Return the (x, y) coordinate for the center point of the cell that contains the specified text.  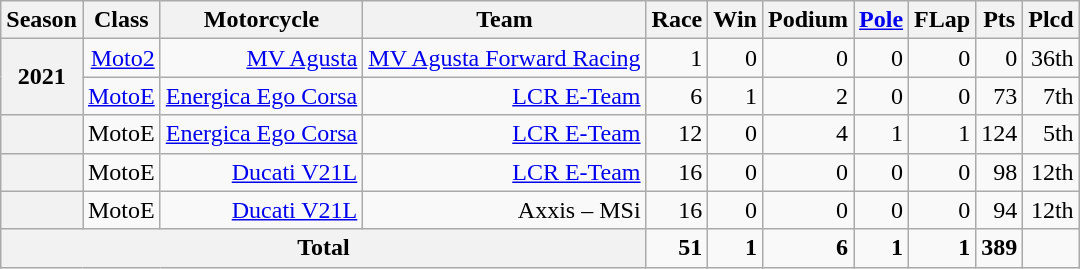
Pts (1000, 20)
36th (1051, 58)
Class (121, 20)
389 (1000, 248)
2021 (42, 77)
5th (1051, 134)
Podium (808, 20)
Axxis – MSi (504, 210)
7th (1051, 96)
51 (677, 248)
Team (504, 20)
124 (1000, 134)
4 (808, 134)
Season (42, 20)
MV Agusta (262, 58)
Pole (882, 20)
MV Agusta Forward Racing (504, 58)
Plcd (1051, 20)
98 (1000, 172)
Win (736, 20)
FLap (942, 20)
2 (808, 96)
73 (1000, 96)
12 (677, 134)
Moto2 (121, 58)
Race (677, 20)
Motorcycle (262, 20)
94 (1000, 210)
Total (324, 248)
